Determine the (X, Y) coordinate at the center of the cell enclosing the given text.  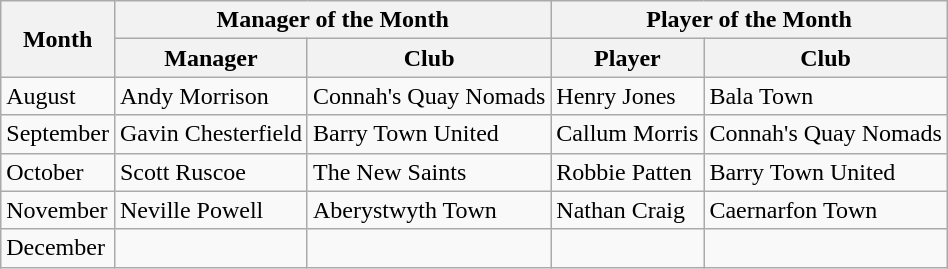
Player (628, 58)
Neville Powell (210, 210)
Nathan Craig (628, 210)
Aberystwyth Town (428, 210)
Month (58, 39)
October (58, 172)
Manager (210, 58)
Caernarfon Town (826, 210)
Robbie Patten (628, 172)
Manager of the Month (332, 20)
Henry Jones (628, 96)
November (58, 210)
Callum Morris (628, 134)
September (58, 134)
The New Saints (428, 172)
Player of the Month (749, 20)
Scott Ruscoe (210, 172)
December (58, 248)
Bala Town (826, 96)
August (58, 96)
Gavin Chesterfield (210, 134)
Andy Morrison (210, 96)
